Find where the given text appears and provide that cell's center as [X, Y] coordinate. 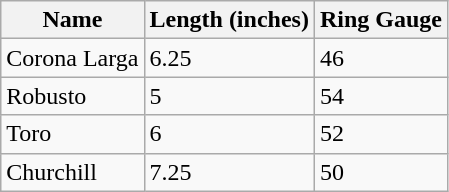
50 [380, 172]
6 [229, 134]
Robusto [72, 96]
Churchill [72, 172]
Corona Larga [72, 58]
Name [72, 20]
54 [380, 96]
Length (inches) [229, 20]
52 [380, 134]
Toro [72, 134]
46 [380, 58]
5 [229, 96]
6.25 [229, 58]
7.25 [229, 172]
Ring Gauge [380, 20]
